Determine the (X, Y) coordinate at the center of the cell enclosing the given text.  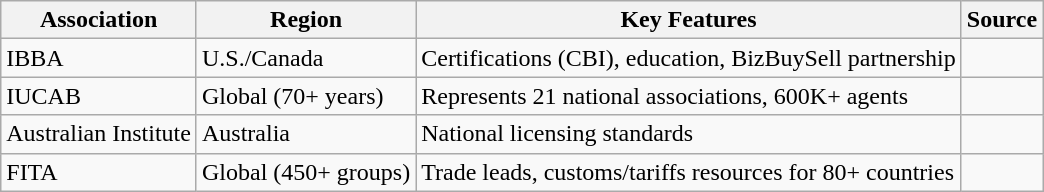
FITA (99, 172)
Region (306, 20)
National licensing standards (689, 134)
Certifications (CBI), education, BizBuySell partnership (689, 58)
Key Features (689, 20)
IBBA (99, 58)
Trade leads, customs/tariffs resources for 80+ countries (689, 172)
IUCAB (99, 96)
Source (1002, 20)
Australian Institute (99, 134)
Global (70+ years) (306, 96)
Represents 21 national associations, 600K+ agents (689, 96)
Australia (306, 134)
U.S./Canada (306, 58)
Association (99, 20)
Global (450+ groups) (306, 172)
